For the text-containing cell, return its midpoint in (x, y) coordinate format. 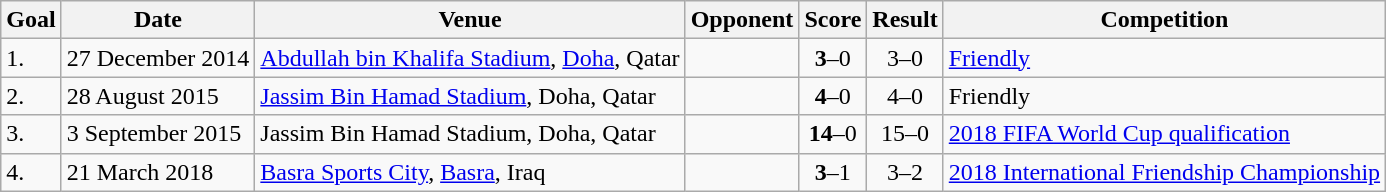
Abdullah bin Khalifa Stadium, Doha, Qatar (470, 58)
3 September 2015 (158, 134)
14–0 (833, 134)
Goal (31, 20)
27 December 2014 (158, 58)
28 August 2015 (158, 96)
1. (31, 58)
3–1 (833, 172)
4. (31, 172)
2018 International Friendship Championship (1164, 172)
21 March 2018 (158, 172)
15–0 (905, 134)
2. (31, 96)
Competition (1164, 20)
2018 FIFA World Cup qualification (1164, 134)
3. (31, 134)
Score (833, 20)
Basra Sports City, Basra, Iraq (470, 172)
Venue (470, 20)
Date (158, 20)
Result (905, 20)
Opponent (742, 20)
3–2 (905, 172)
